Extract the (x, y) coordinate from the center of the cell holding the provided text.  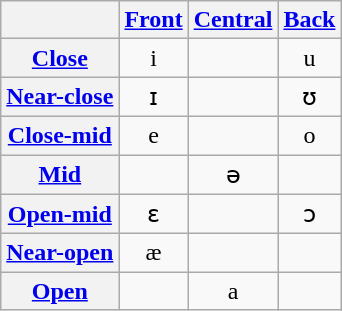
ɪ (154, 97)
æ (154, 253)
ə (233, 174)
u (310, 58)
Near-open (60, 253)
Close (60, 58)
i (154, 58)
Central (233, 20)
Near-close (60, 97)
Mid (60, 174)
Front (154, 20)
Open (60, 291)
ɔ (310, 214)
Back (310, 20)
o (310, 135)
ɛ (154, 214)
a (233, 291)
ʊ (310, 97)
Open-mid (60, 214)
Close-mid (60, 135)
e (154, 135)
